Provide the (X, Y) coordinate of the cell's center where the given text is located.  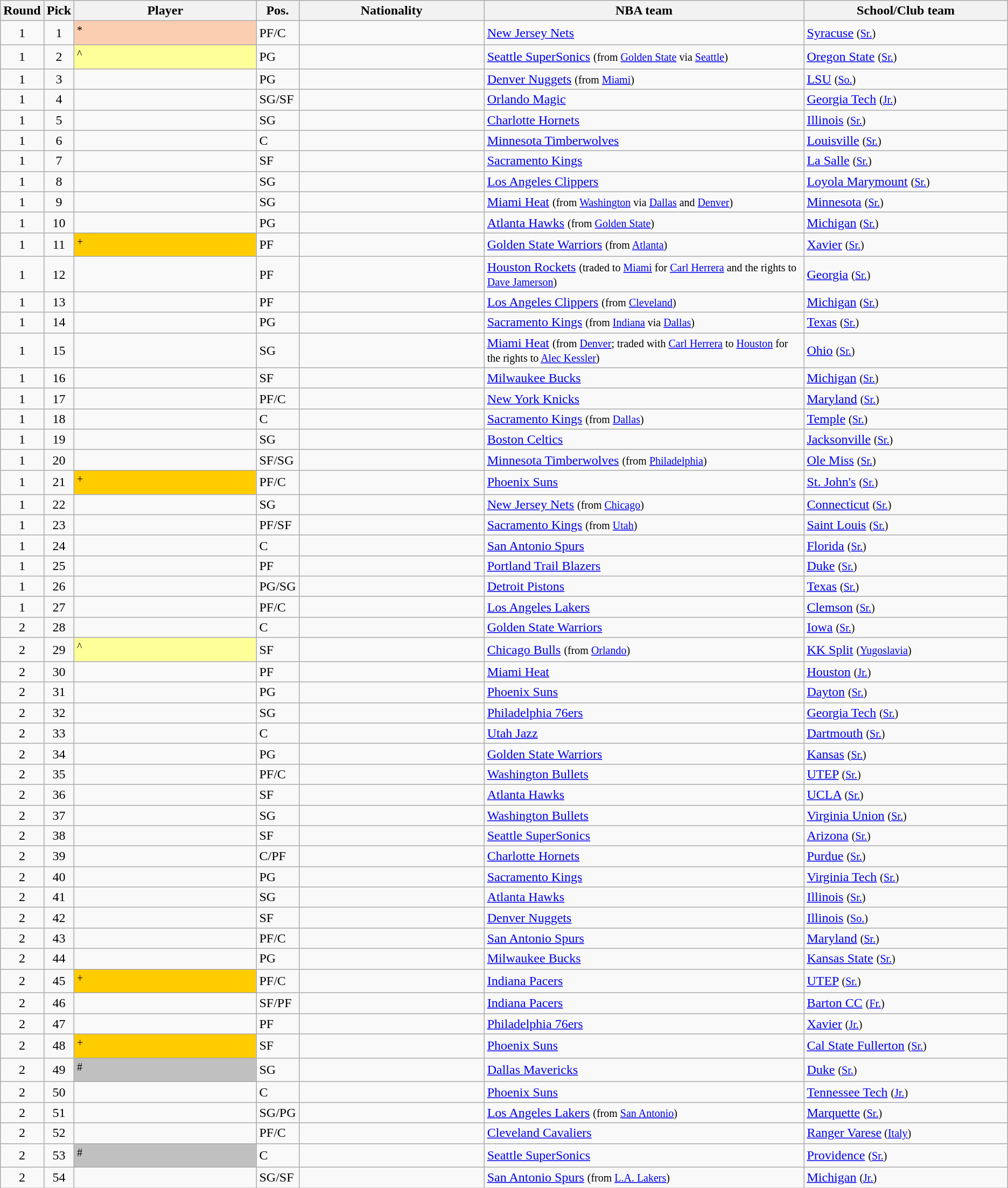
40 (59, 877)
Orlando Magic (644, 100)
Los Angeles Lakers (from San Antonio) (644, 1113)
17 (59, 398)
48 (59, 1046)
New Jersey Nets (from Chicago) (644, 504)
Barton CC (Fr.) (906, 1003)
Oregon State (Sr.) (906, 57)
Cleveland Cavaliers (644, 1133)
Boston Celtics (644, 439)
Loyola Marymount (Sr.) (906, 181)
Houston Rockets (traded to Miami for Carl Herrera and the rights to Dave Jamerson) (644, 275)
47 (59, 1024)
Utah Jazz (644, 733)
31 (59, 692)
54 (59, 1178)
Los Angeles Clippers (644, 181)
Dayton (Sr.) (906, 692)
Jacksonville (Sr.) (906, 439)
35 (59, 774)
51 (59, 1113)
8 (59, 181)
Pick (59, 11)
SG/PG (278, 1113)
St. John's (Sr.) (906, 482)
Minnesota Timberwolves (from Philadelphia) (644, 460)
19 (59, 439)
Florida (Sr.) (906, 545)
Houston (Jr.) (906, 672)
13 (59, 302)
Kansas State (Sr.) (906, 959)
14 (59, 322)
Michigan (Jr.) (906, 1178)
Georgia Tech (Sr.) (906, 713)
Los Angeles Lakers (644, 607)
Saint Louis (Sr.) (906, 525)
Providence (Sr.) (906, 1155)
Golden State Warriors (from Atlanta) (644, 244)
New York Knicks (644, 398)
43 (59, 938)
23 (59, 525)
Louisville (Sr.) (906, 140)
Denver Nuggets (from Miami) (644, 79)
Miami Heat (from Denver; traded with Carl Herrera to Houston for the rights to Alec Kessler) (644, 350)
Chicago Bulls (from Orlando) (644, 650)
22 (59, 504)
44 (59, 959)
PG/SG (278, 586)
Illinois (So.) (906, 918)
KK Split (Yugoslavia) (906, 650)
38 (59, 836)
New Jersey Nets (644, 33)
Temple (Sr.) (906, 419)
34 (59, 754)
37 (59, 816)
32 (59, 713)
SF/SG (278, 460)
28 (59, 627)
Georgia (Sr.) (906, 275)
Dallas Mavericks (644, 1070)
Marquette (Sr.) (906, 1113)
Purdue (Sr.) (906, 856)
5 (59, 120)
52 (59, 1133)
Dartmouth (Sr.) (906, 733)
53 (59, 1155)
Tennessee Tech (Jr.) (906, 1092)
Pos. (278, 11)
42 (59, 918)
C/PF (278, 856)
Sacramento Kings (from Utah) (644, 525)
30 (59, 672)
NBA team (644, 11)
Miami Heat (644, 672)
Cal State Fullerton (Sr.) (906, 1046)
Player (165, 11)
LSU (So.) (906, 79)
Ranger Varese (Italy) (906, 1133)
12 (59, 275)
Kansas (Sr.) (906, 754)
Ole Miss (Sr.) (906, 460)
49 (59, 1070)
La Salle (Sr.) (906, 161)
45 (59, 981)
Nationality (391, 11)
4 (59, 100)
41 (59, 897)
Virginia Union (Sr.) (906, 816)
3 (59, 79)
20 (59, 460)
Los Angeles Clippers (from Cleveland) (644, 302)
School/Club team (906, 11)
PF/SF (278, 525)
18 (59, 419)
Detroit Pistons (644, 586)
15 (59, 350)
50 (59, 1092)
26 (59, 586)
UCLA (Sr.) (906, 795)
Iowa (Sr.) (906, 627)
Clemson (Sr.) (906, 607)
36 (59, 795)
Connecticut (Sr.) (906, 504)
Minnesota Timberwolves (644, 140)
33 (59, 733)
Ohio (Sr.) (906, 350)
Georgia Tech (Jr.) (906, 100)
* (165, 33)
Xavier (Jr.) (906, 1024)
Portland Trail Blazers (644, 566)
Atlanta Hawks (from Golden State) (644, 222)
Round (22, 11)
27 (59, 607)
Virginia Tech (Sr.) (906, 877)
46 (59, 1003)
7 (59, 161)
29 (59, 650)
6 (59, 140)
Seattle SuperSonics (from Golden State via Seattle) (644, 57)
Minnesota (Sr.) (906, 202)
Sacramento Kings (from Dallas) (644, 419)
11 (59, 244)
39 (59, 856)
Syracuse (Sr.) (906, 33)
16 (59, 378)
25 (59, 566)
9 (59, 202)
Miami Heat (from Washington via Dallas and Denver) (644, 202)
Denver Nuggets (644, 918)
10 (59, 222)
Xavier (Sr.) (906, 244)
Arizona (Sr.) (906, 836)
Sacramento Kings (from Indiana via Dallas) (644, 322)
San Antonio Spurs (from L.A. Lakers) (644, 1178)
21 (59, 482)
SF/PF (278, 1003)
24 (59, 545)
